Capture the cell that displays the provided text and extract its [X, Y] central coordinate. 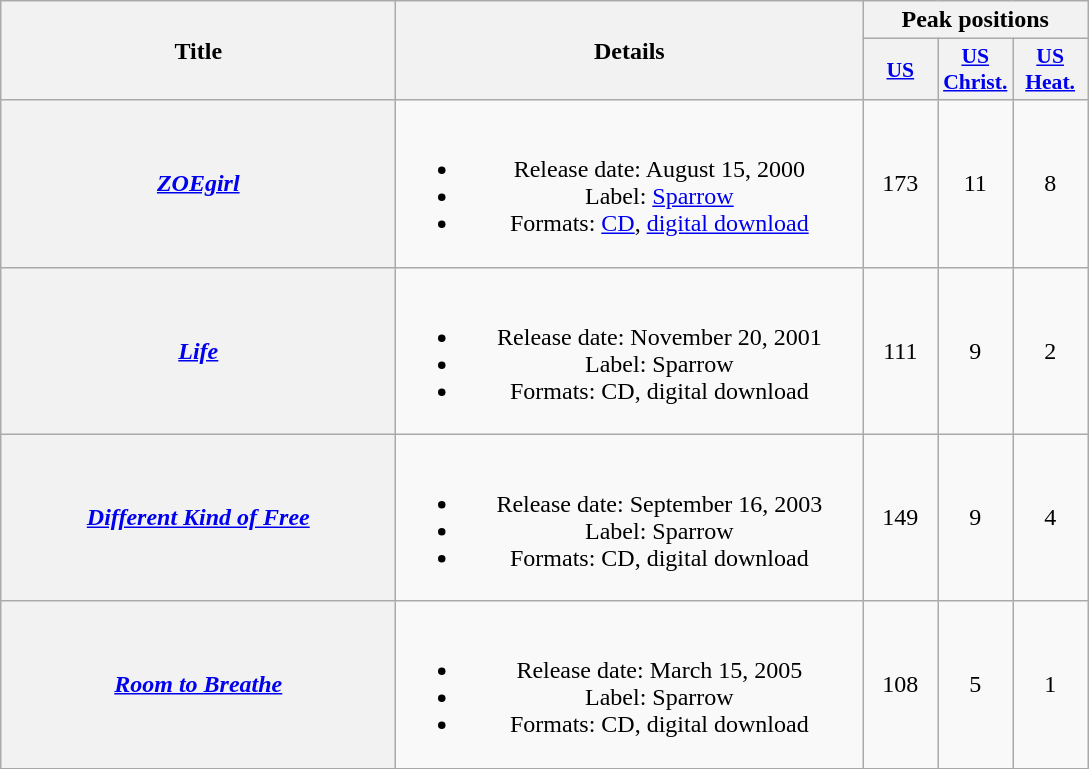
5 [976, 684]
Title [198, 50]
Different Kind of Free [198, 518]
Release date: November 20, 2001Label: SparrowFormats: CD, digital download [630, 350]
Life [198, 350]
11 [976, 184]
Release date: March 15, 2005Label: SparrowFormats: CD, digital download [630, 684]
Peak positions [976, 20]
8 [1050, 184]
173 [900, 184]
Release date: August 15, 2000Label: SparrowFormats: CD, digital download [630, 184]
US Heat. [1050, 70]
Release date: September 16, 2003Label: SparrowFormats: CD, digital download [630, 518]
US Christ. [976, 70]
US [900, 70]
Details [630, 50]
111 [900, 350]
2 [1050, 350]
ZOEgirl [198, 184]
108 [900, 684]
4 [1050, 518]
149 [900, 518]
Room to Breathe [198, 684]
1 [1050, 684]
